Find where the given text appears and provide that cell's center as (X, Y) coordinate. 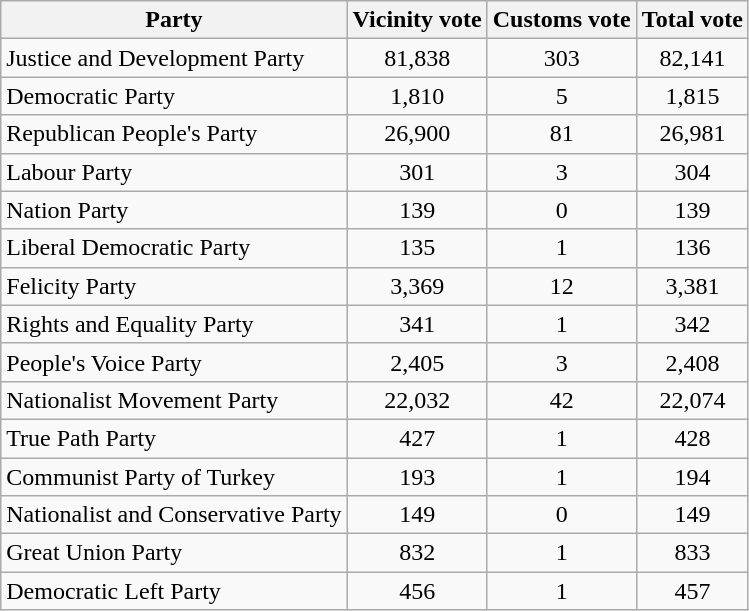
341 (417, 324)
342 (692, 324)
832 (417, 553)
Liberal Democratic Party (174, 248)
Party (174, 20)
Democratic Left Party (174, 591)
5 (562, 96)
1,815 (692, 96)
Labour Party (174, 172)
2,405 (417, 362)
Rights and Equality Party (174, 324)
456 (417, 591)
82,141 (692, 58)
304 (692, 172)
303 (562, 58)
833 (692, 553)
26,900 (417, 134)
2,408 (692, 362)
Nationalist Movement Party (174, 400)
3,369 (417, 286)
Customs vote (562, 20)
Vicinity vote (417, 20)
Justice and Development Party (174, 58)
Democratic Party (174, 96)
22,032 (417, 400)
True Path Party (174, 438)
Great Union Party (174, 553)
81,838 (417, 58)
22,074 (692, 400)
Republican People's Party (174, 134)
427 (417, 438)
People's Voice Party (174, 362)
12 (562, 286)
194 (692, 477)
Nation Party (174, 210)
81 (562, 134)
193 (417, 477)
Total vote (692, 20)
Communist Party of Turkey (174, 477)
26,981 (692, 134)
42 (562, 400)
3,381 (692, 286)
457 (692, 591)
135 (417, 248)
1,810 (417, 96)
Nationalist and Conservative Party (174, 515)
301 (417, 172)
Felicity Party (174, 286)
428 (692, 438)
136 (692, 248)
